Provide the [x, y] coordinate of the cell's center where the given text is located.  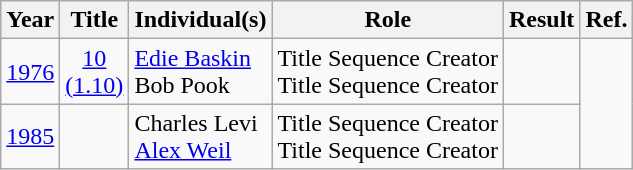
10 (1.10) [94, 72]
Year [30, 20]
Edie Baskin Bob Pook [200, 72]
Result [541, 20]
Individual(s) [200, 20]
Ref. [606, 20]
1976 [30, 72]
Charles Levi Alex Weil [200, 136]
Role [388, 20]
1985 [30, 136]
Title [94, 20]
